Locate the cell with the specified text and output its [x, y] center coordinate. 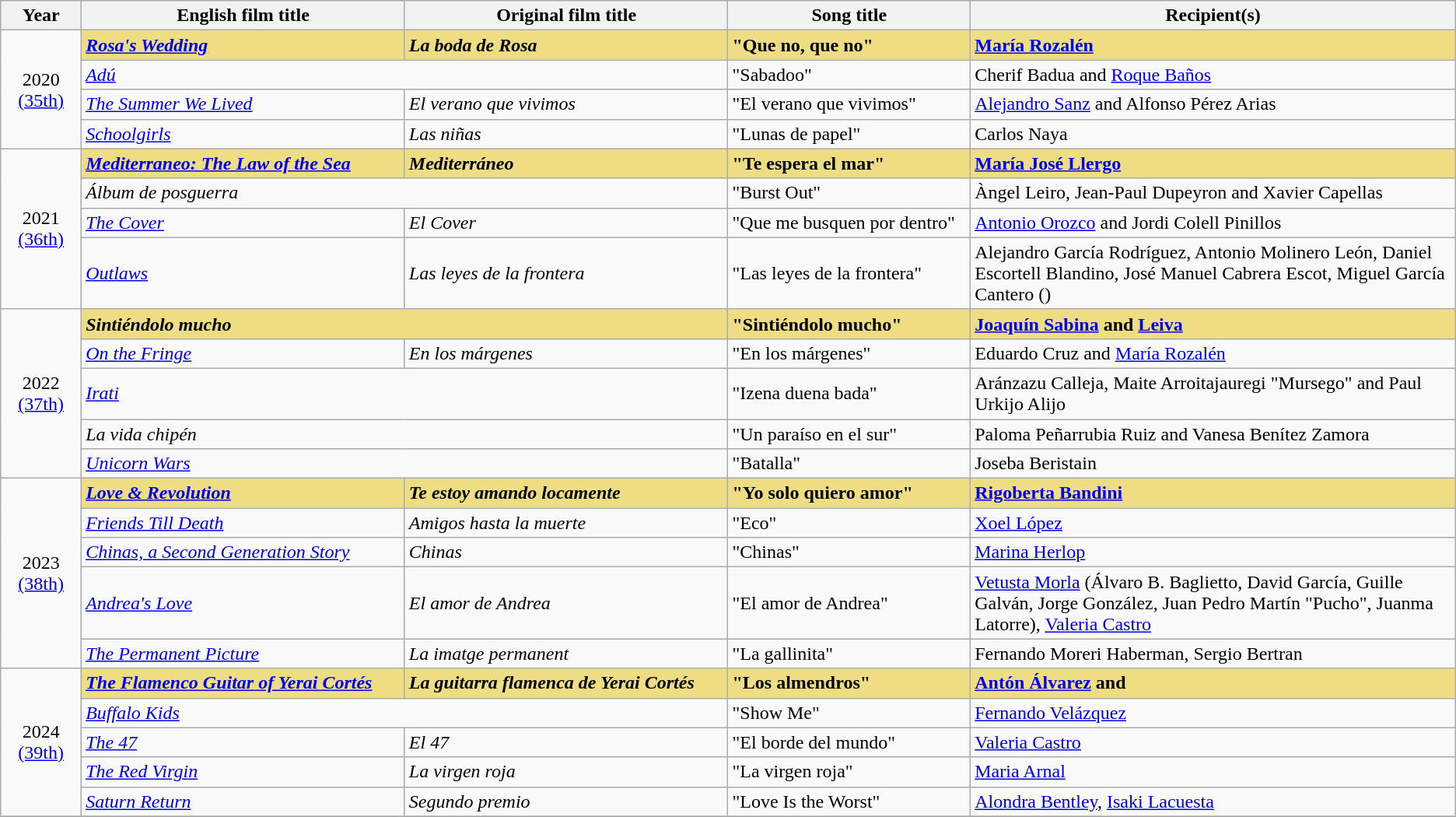
"Que no, que no" [849, 45]
Joseba Beristain [1213, 464]
Las niñas [566, 134]
Saturn Return [243, 801]
La virgen roja [566, 772]
"Sintiéndolo mucho" [849, 324]
2024(39th) [41, 742]
"El borde del mundo" [849, 742]
"Lunas de papel" [849, 134]
El amor de Andrea [566, 603]
La boda de Rosa [566, 45]
2020(35th) [41, 89]
Andrea's Love [243, 603]
Buffalo Kids [404, 713]
Antonio Orozco and Jordi Colell Pinillos [1213, 223]
Joaquín Sabina and Leiva [1213, 324]
Year [41, 16]
Song title [849, 16]
"El amor de Andrea" [849, 603]
La guitarra flamenca de Yerai Cortés [566, 683]
Sintiéndolo mucho [404, 324]
Eduardo Cruz and María Rozalén [1213, 353]
Te estoy amando locamente [566, 493]
Valeria Castro [1213, 742]
Irati [404, 394]
Chinas [566, 552]
El 47 [566, 742]
Vetusta Morla (Álvaro B. Baglietto, David García, Guille Galván, Jorge González, Juan Pedro Martín "Pucho", Juanma Latorre), Valeria Castro [1213, 603]
The Cover [243, 223]
Aránzazu Calleja, Maite Arroitajauregi "Mursego" and Paul Urkijo Alijo [1213, 394]
Marina Herlop [1213, 552]
"Izena duena bada" [849, 394]
"Que me busquen por dentro" [849, 223]
Love & Revolution [243, 493]
El verano que vivimos [566, 104]
2023(38th) [41, 573]
"Chinas" [849, 552]
"Show Me" [849, 713]
La vida chipén [404, 433]
On the Fringe [243, 353]
Fernando Moreri Haberman, Sergio Bertran [1213, 654]
Outlaws [243, 273]
La imatge permanent [566, 654]
Adú [404, 75]
The Permanent Picture [243, 654]
Alejandro García Rodríguez, Antonio Molinero León, Daniel Escortell Blandino, José Manuel Cabrera Escot, Miguel García Cantero () [1213, 273]
"Batalla" [849, 464]
Paloma Peñarrubia Ruiz and Vanesa Benítez Zamora [1213, 433]
Mediterráneo [566, 163]
Cherif Badua and Roque Baños [1213, 75]
Amigos hasta la muerte [566, 523]
Mediterraneo: The Law of the Sea [243, 163]
María Rozalén [1213, 45]
"El verano que vivimos" [849, 104]
Rigoberta Bandini [1213, 493]
Recipient(s) [1213, 16]
"En los márgenes" [849, 353]
English film title [243, 16]
"Las leyes de la frontera" [849, 273]
Segundo premio [566, 801]
Maria Arnal [1213, 772]
"Eco" [849, 523]
Unicorn Wars [404, 464]
"Te espera el mar" [849, 163]
Fernando Velázquez [1213, 713]
Alejandro Sanz and Alfonso Pérez Arias [1213, 104]
2022(37th) [41, 394]
María José Llergo [1213, 163]
Carlos Naya [1213, 134]
"Yo solo quiero amor" [849, 493]
2021(36th) [41, 229]
Schoolgirls [243, 134]
"La gallinita" [849, 654]
El Cover [566, 223]
Alondra Bentley, Isaki Lacuesta [1213, 801]
Àngel Leiro, Jean-Paul Dupeyron and Xavier Capellas [1213, 193]
The Flamenco Guitar of Yerai Cortés [243, 683]
The 47 [243, 742]
Antón Álvarez and [1213, 683]
"Sabadoo" [849, 75]
Álbum de posguerra [404, 193]
"La virgen roja" [849, 772]
The Summer We Lived [243, 104]
Las leyes de la frontera [566, 273]
"Un paraíso en el sur" [849, 433]
En los márgenes [566, 353]
Rosa's Wedding [243, 45]
"Love Is the Worst" [849, 801]
Xoel López [1213, 523]
"Los almendros" [849, 683]
Original film title [566, 16]
"Burst Out" [849, 193]
Chinas, a Second Generation Story [243, 552]
The Red Virgin [243, 772]
Friends Till Death [243, 523]
